Output the (x, y) coordinate of the center of the cell containing the given text.  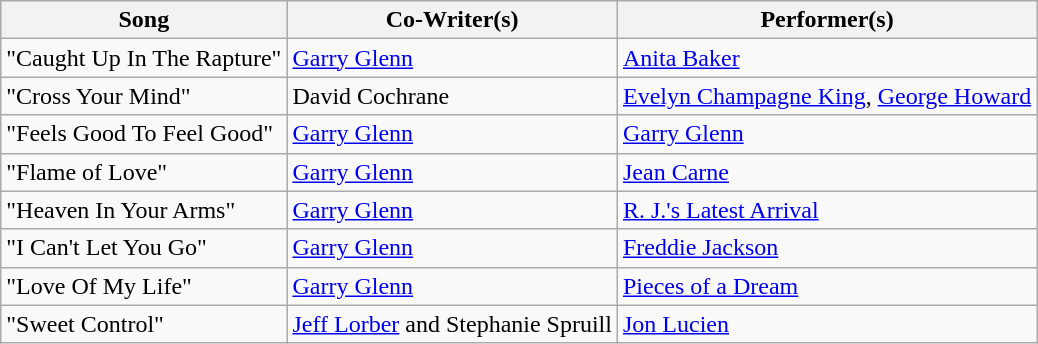
"I Can't Let You Go" (144, 248)
"Heaven In Your Arms" (144, 210)
Pieces of a Dream (826, 286)
"Flame of Love" (144, 172)
Freddie Jackson (826, 248)
Evelyn Champagne King, George Howard (826, 96)
"Love Of My Life" (144, 286)
Jean Carne (826, 172)
Performer(s) (826, 20)
Jeff Lorber and Stephanie Spruill (452, 324)
"Cross Your Mind" (144, 96)
Jon Lucien (826, 324)
Anita Baker (826, 58)
"Caught Up In The Rapture" (144, 58)
"Sweet Control" (144, 324)
Co-Writer(s) (452, 20)
"Feels Good To Feel Good" (144, 134)
David Cochrane (452, 96)
Song (144, 20)
R. J.'s Latest Arrival (826, 210)
